Output the [X, Y] coordinate of the center of the cell containing the given text.  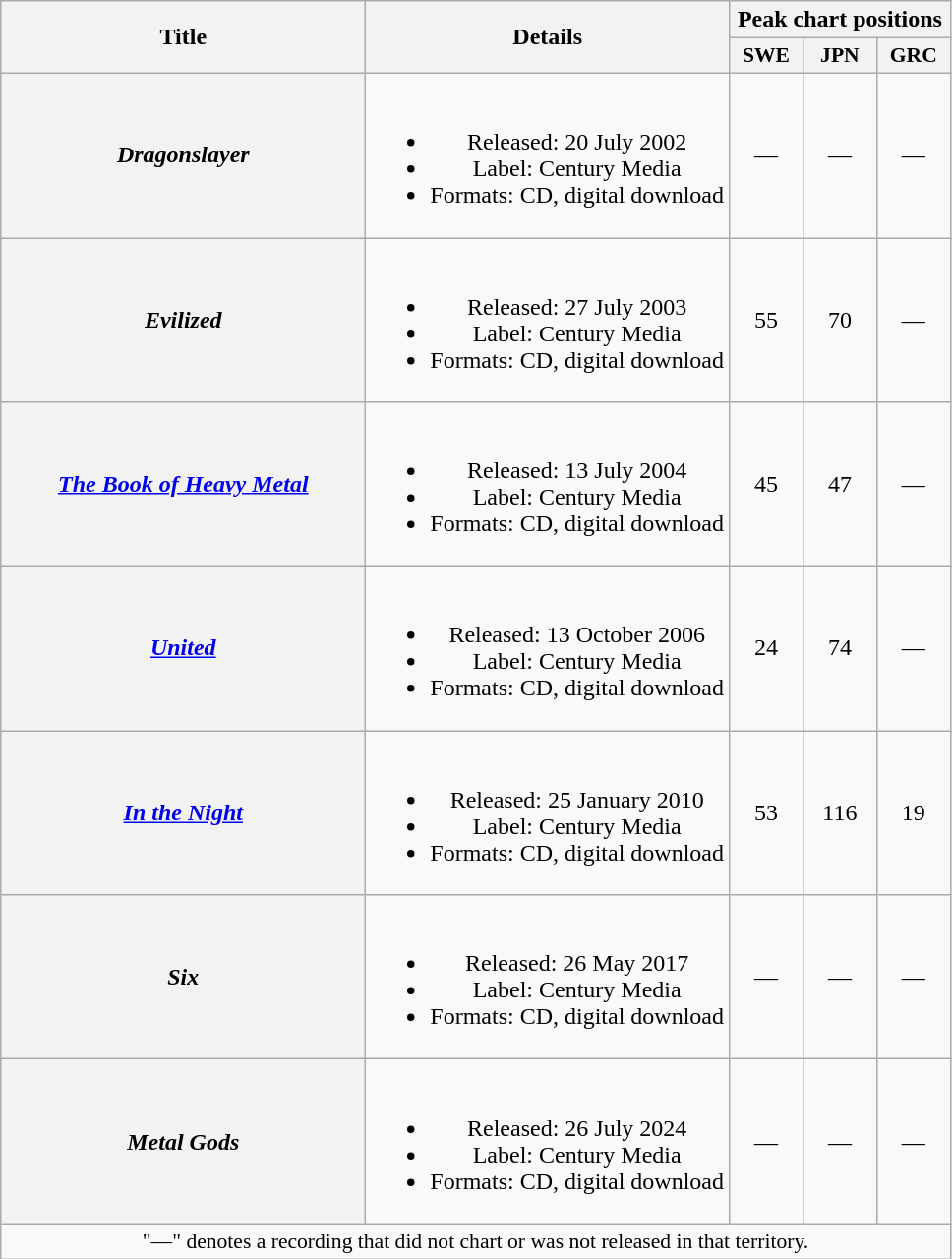
Details [548, 37]
SWE [767, 56]
24 [767, 649]
JPN [840, 56]
In the Night [183, 812]
Evilized [183, 321]
74 [840, 649]
Released: 20 July 2002Label: Century MediaFormats: CD, digital download [548, 155]
United [183, 649]
Released: 25 January 2010Label: Century MediaFormats: CD, digital download [548, 812]
47 [840, 484]
Metal Gods [183, 1141]
45 [767, 484]
Released: 13 October 2006Label: Century MediaFormats: CD, digital download [548, 649]
Dragonslayer [183, 155]
55 [767, 321]
Released: 13 July 2004Label: Century MediaFormats: CD, digital download [548, 484]
70 [840, 321]
Released: 26 July 2024Label: Century MediaFormats: CD, digital download [548, 1141]
Title [183, 37]
19 [913, 812]
Released: 26 May 2017Label: Century MediaFormats: CD, digital download [548, 978]
Peak chart positions [840, 20]
116 [840, 812]
GRC [913, 56]
Six [183, 978]
"—" denotes a recording that did not chart or was not released in that territory. [476, 1241]
Released: 27 July 2003Label: Century MediaFormats: CD, digital download [548, 321]
53 [767, 812]
The Book of Heavy Metal [183, 484]
